Capture the cell that displays the provided text and extract its [X, Y] central coordinate. 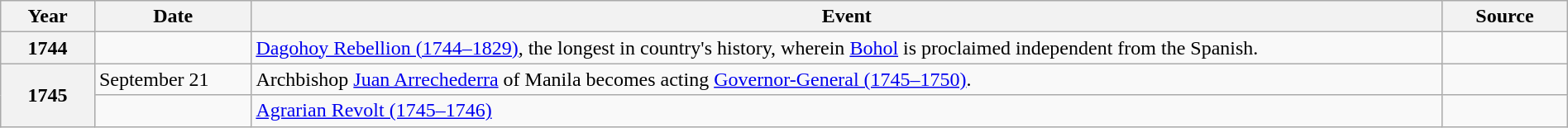
Agrarian Revolt (1745–1746) [847, 111]
Year [48, 17]
1744 [48, 48]
Event [847, 17]
Archbishop Juan Arrechederra of Manila becomes acting Governor-General (1745–1750). [847, 79]
Dagohoy Rebellion (1744–1829), the longest in country's history, wherein Bohol is proclaimed independent from the Spanish. [847, 48]
Date [172, 17]
Source [1505, 17]
1745 [48, 95]
September 21 [172, 79]
